Search for the cell housing the specified text and yield its (x, y) center coordinate. 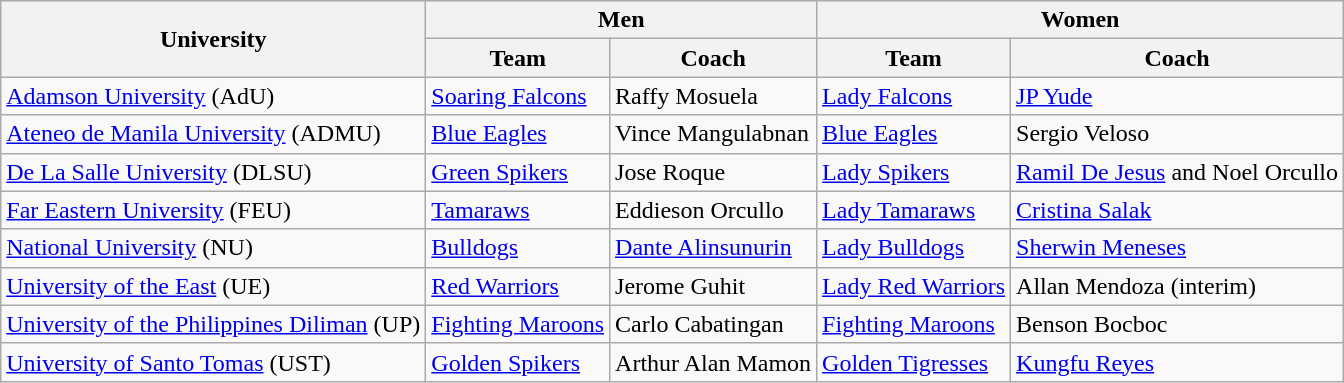
Men (622, 20)
Lady Tamaraws (914, 210)
Benson Bocboc (1178, 324)
Cristina Salak (1178, 210)
University of Santo Tomas (UST) (214, 362)
Women (1080, 20)
Raffy Mosuela (714, 96)
Lady Spikers (914, 172)
Carlo Cabatingan (714, 324)
Kungfu Reyes (1178, 362)
Sergio Veloso (1178, 134)
University of the East (UE) (214, 286)
Green Spikers (518, 172)
Lady Red Warriors (914, 286)
Dante Alinsunurin (714, 248)
Sherwin Meneses (1178, 248)
Adamson University (AdU) (214, 96)
University (214, 39)
Tamaraws (518, 210)
Eddieson Orcullo (714, 210)
Red Warriors (518, 286)
Bulldogs (518, 248)
Jerome Guhit (714, 286)
National University (NU) (214, 248)
Jose Roque (714, 172)
Far Eastern University (FEU) (214, 210)
Allan Mendoza (interim) (1178, 286)
Ramil De Jesus and Noel Orcullo (1178, 172)
Vince Mangulabnan (714, 134)
Ateneo de Manila University (ADMU) (214, 134)
Lady Bulldogs (914, 248)
University of the Philippines Diliman (UP) (214, 324)
Golden Spikers (518, 362)
JP Yude (1178, 96)
Arthur Alan Mamon (714, 362)
Lady Falcons (914, 96)
Soaring Falcons (518, 96)
De La Salle University (DLSU) (214, 172)
Golden Tigresses (914, 362)
